Detect which cell encompasses the target text, then output its [X, Y] center coordinate. 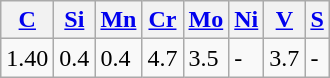
Si [74, 20]
3.5 [206, 58]
V [284, 20]
1.40 [28, 58]
C [28, 20]
4.7 [162, 58]
Mo [206, 20]
Cr [162, 20]
Mn [118, 20]
Ni [246, 20]
S [317, 20]
3.7 [284, 58]
